Locate the cell with the specified text and output its (x, y) center coordinate. 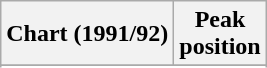
Chart (1991/92) (88, 34)
Peakposition (220, 34)
